Output the [x, y] coordinate of the center of the cell containing the given text.  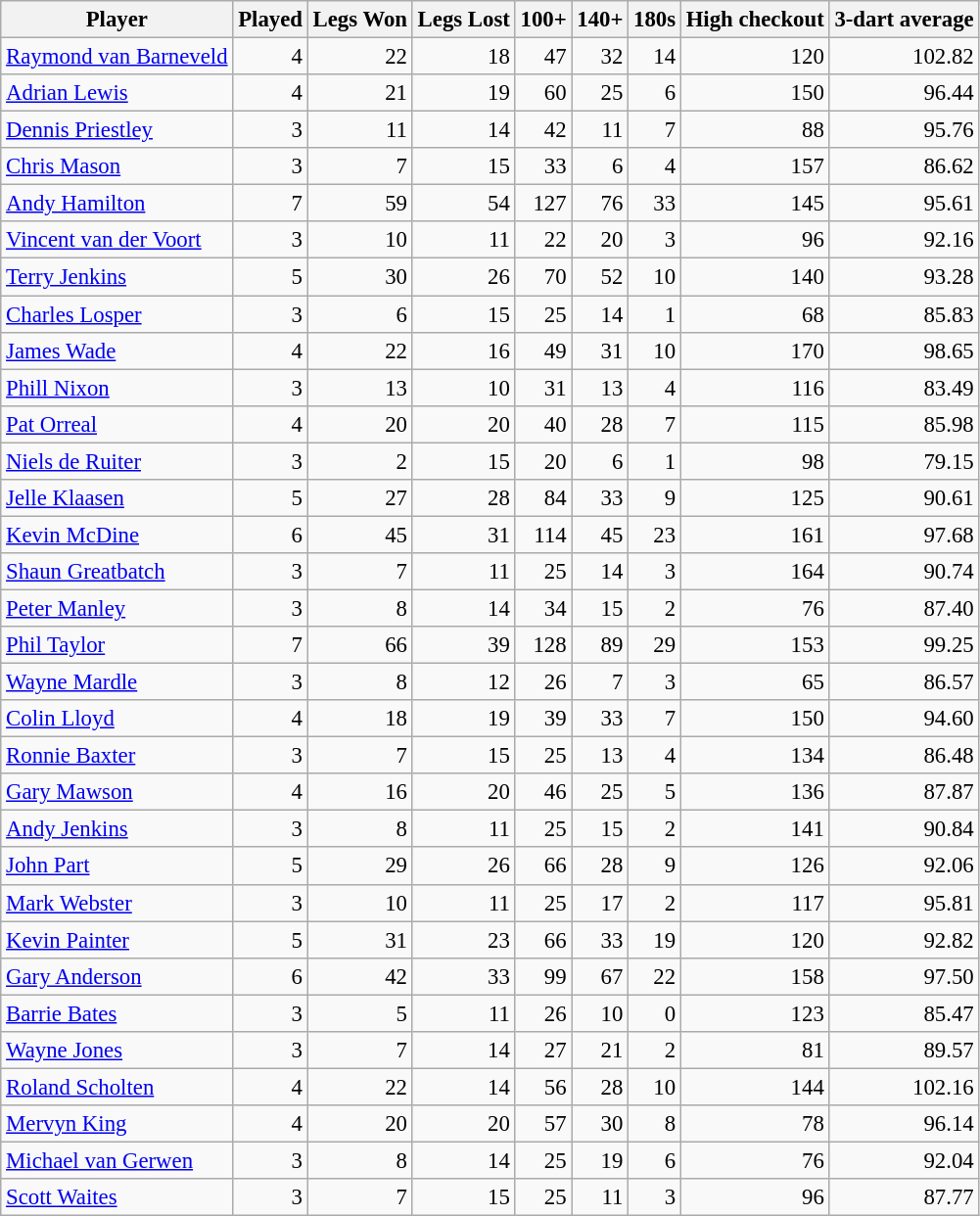
40 [543, 424]
James Wade [117, 351]
Adrian Lewis [117, 93]
52 [600, 277]
Vincent van der Voort [117, 240]
140 [755, 277]
Chris Mason [117, 166]
Peter Manley [117, 608]
90.61 [905, 498]
Wayne Mardle [117, 682]
89.57 [905, 1051]
99.25 [905, 645]
59 [360, 204]
87.77 [905, 1197]
John Part [117, 866]
85.47 [905, 1013]
145 [755, 204]
114 [543, 535]
Terry Jenkins [117, 277]
83.49 [905, 388]
47 [543, 57]
92.82 [905, 940]
67 [600, 976]
85.83 [905, 314]
Michael van Gerwen [117, 1160]
57 [543, 1124]
Legs Won [360, 20]
126 [755, 866]
56 [543, 1087]
Ronnie Baxter [117, 756]
Andy Jenkins [117, 829]
92.16 [905, 240]
164 [755, 572]
95.81 [905, 903]
Played [270, 20]
32 [600, 57]
88 [755, 130]
97.68 [905, 535]
68 [755, 314]
65 [755, 682]
3-dart average [905, 20]
49 [543, 351]
158 [755, 976]
89 [600, 645]
Phil Taylor [117, 645]
141 [755, 829]
100+ [543, 20]
161 [755, 535]
34 [543, 608]
140+ [600, 20]
134 [755, 756]
Scott Waites [117, 1197]
Gary Anderson [117, 976]
High checkout [755, 20]
70 [543, 277]
Mervyn King [117, 1124]
Jelle Klaasen [117, 498]
87.87 [905, 792]
116 [755, 388]
46 [543, 792]
54 [464, 204]
Barrie Bates [117, 1013]
86.48 [905, 756]
99 [543, 976]
Charles Losper [117, 314]
98 [755, 461]
123 [755, 1013]
128 [543, 645]
Kevin Painter [117, 940]
85.98 [905, 424]
Phill Nixon [117, 388]
Player [117, 20]
60 [543, 93]
Mark Webster [117, 903]
94.60 [905, 719]
157 [755, 166]
144 [755, 1087]
95.76 [905, 130]
Roland Scholten [117, 1087]
115 [755, 424]
93.28 [905, 277]
Legs Lost [464, 20]
Gary Mawson [117, 792]
102.82 [905, 57]
Wayne Jones [117, 1051]
Colin Lloyd [117, 719]
79.15 [905, 461]
Dennis Priestley [117, 130]
92.06 [905, 866]
Shaun Greatbatch [117, 572]
84 [543, 498]
153 [755, 645]
90.84 [905, 829]
96.14 [905, 1124]
90.74 [905, 572]
92.04 [905, 1160]
98.65 [905, 351]
17 [600, 903]
136 [755, 792]
127 [543, 204]
102.16 [905, 1087]
180s [655, 20]
97.50 [905, 976]
Pat Orreal [117, 424]
Raymond van Barneveld [117, 57]
Niels de Ruiter [117, 461]
Andy Hamilton [117, 204]
86.62 [905, 166]
87.40 [905, 608]
81 [755, 1051]
12 [464, 682]
95.61 [905, 204]
0 [655, 1013]
96.44 [905, 93]
86.57 [905, 682]
117 [755, 903]
78 [755, 1124]
170 [755, 351]
Kevin McDine [117, 535]
125 [755, 498]
